Output the (x, y) coordinate of the center of the cell containing the given text.  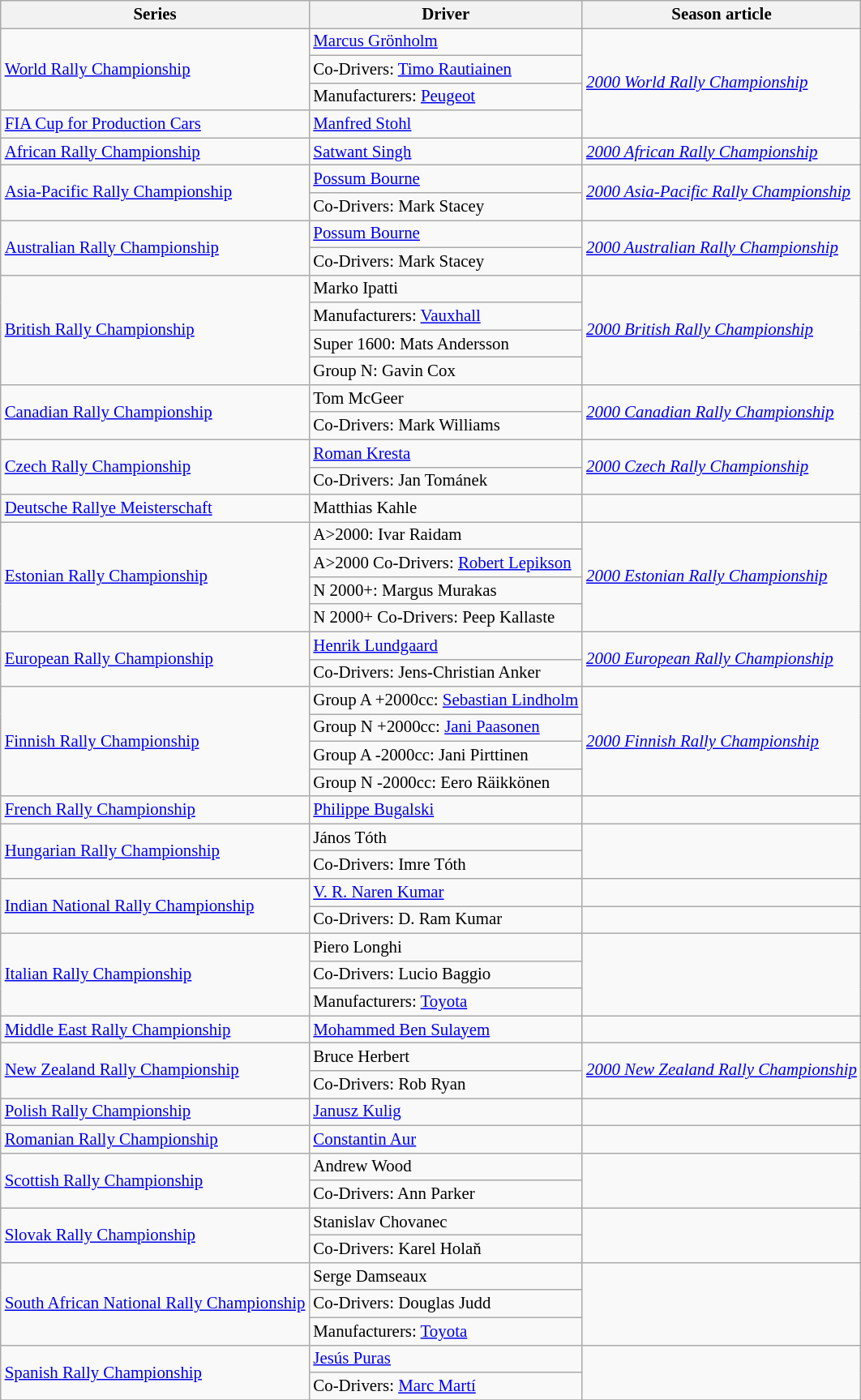
Series (156, 15)
Hungarian Rally Championship (156, 851)
Romanian Rally Championship (156, 1139)
2000 Australian Rally Championship (722, 247)
Stanislav Chovanec (446, 1222)
Roman Kresta (446, 453)
European Rally Championship (156, 659)
Middle East Rally Championship (156, 1030)
British Rally Championship (156, 329)
Manufacturers: Vauxhall (446, 316)
2000 Canadian Rally Championship (722, 412)
Co-Drivers: Jens-Christian Anker (446, 673)
Marko Ipatti (446, 289)
2000 European Rally Championship (722, 659)
Henrik Lundgaard (446, 645)
Canadian Rally Championship (156, 412)
2000 World Rally Championship (722, 83)
Philippe Bugalski (446, 810)
2000 British Rally Championship (722, 329)
Australian Rally Championship (156, 247)
Co-Drivers: Mark Williams (446, 426)
Co-Drivers: Ann Parker (446, 1194)
Asia-Pacific Rally Championship (156, 193)
Estonian Rally Championship (156, 577)
Group N -2000cc: Eero Räikkönen (446, 782)
Group A +2000cc: Sebastian Lindholm (446, 700)
Co-Drivers: Imre Tóth (446, 865)
Satwant Singh (446, 152)
Matthias Kahle (446, 508)
Indian National Rally Championship (156, 906)
Jesús Puras (446, 1359)
Co-Drivers: Timo Rautiainen (446, 69)
2000 Asia-Pacific Rally Championship (722, 193)
Polish Rally Championship (156, 1111)
Group N: Gavin Cox (446, 371)
Co-Drivers: Marc Martí (446, 1386)
Group A -2000cc: Jani Pirttinen (446, 755)
Deutsche Rallye Meisterschaft (156, 508)
World Rally Championship (156, 69)
Mohammed Ben Sulayem (446, 1030)
János Tóth (446, 837)
A>2000 Co-Drivers: Robert Lepikson (446, 563)
Andrew Wood (446, 1167)
Slovak Rally Championship (156, 1235)
Tom McGeer (446, 398)
Season article (722, 15)
Co-Drivers: Karel Holaň (446, 1249)
Group N +2000cc: Jani Paasonen (446, 728)
Marcus Grönholm (446, 41)
Co-Drivers: Lucio Baggio (446, 974)
Finnish Rally Championship (156, 741)
Driver (446, 15)
Manufacturers: Peugeot (446, 96)
Scottish Rally Championship (156, 1180)
Co-Drivers: Jan Tománek (446, 481)
N 2000+: Margus Murakas (446, 590)
2000 Finnish Rally Championship (722, 741)
2000 New Zealand Rally Championship (722, 1071)
South African National Rally Championship (156, 1304)
2000 Estonian Rally Championship (722, 577)
Co-Drivers: Rob Ryan (446, 1085)
Spanish Rally Championship (156, 1372)
Piero Longhi (446, 947)
Manfred Stohl (446, 124)
Co-Drivers: Douglas Judd (446, 1304)
New Zealand Rally Championship (156, 1071)
A>2000: Ivar Raidam (446, 536)
African Rally Championship (156, 152)
Serge Damseaux (446, 1276)
2000 Czech Rally Championship (722, 467)
Czech Rally Championship (156, 467)
Janusz Kulig (446, 1111)
N 2000+ Co-Drivers: Peep Kallaste (446, 618)
2000 African Rally Championship (722, 152)
Italian Rally Championship (156, 974)
Co-Drivers: D. Ram Kumar (446, 920)
FIA Cup for Production Cars (156, 124)
Super 1600: Mats Andersson (446, 344)
V. R. Naren Kumar (446, 893)
Constantin Aur (446, 1139)
Bruce Herbert (446, 1057)
French Rally Championship (156, 810)
